Scan for the cell matching the given text and deliver its (X, Y) coordinate at center. 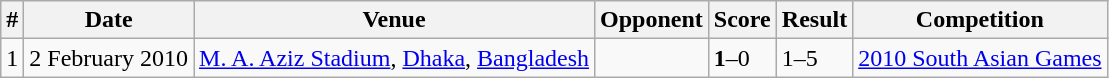
2 February 2010 (109, 58)
Venue (394, 20)
M. A. Aziz Stadium, Dhaka, Bangladesh (394, 58)
1–0 (742, 58)
Competition (980, 20)
1 (12, 58)
1–5 (814, 58)
Result (814, 20)
Score (742, 20)
# (12, 20)
2010 South Asian Games (980, 58)
Date (109, 20)
Opponent (652, 20)
